Return the (X, Y) coordinate for the center point of the cell that contains the specified text.  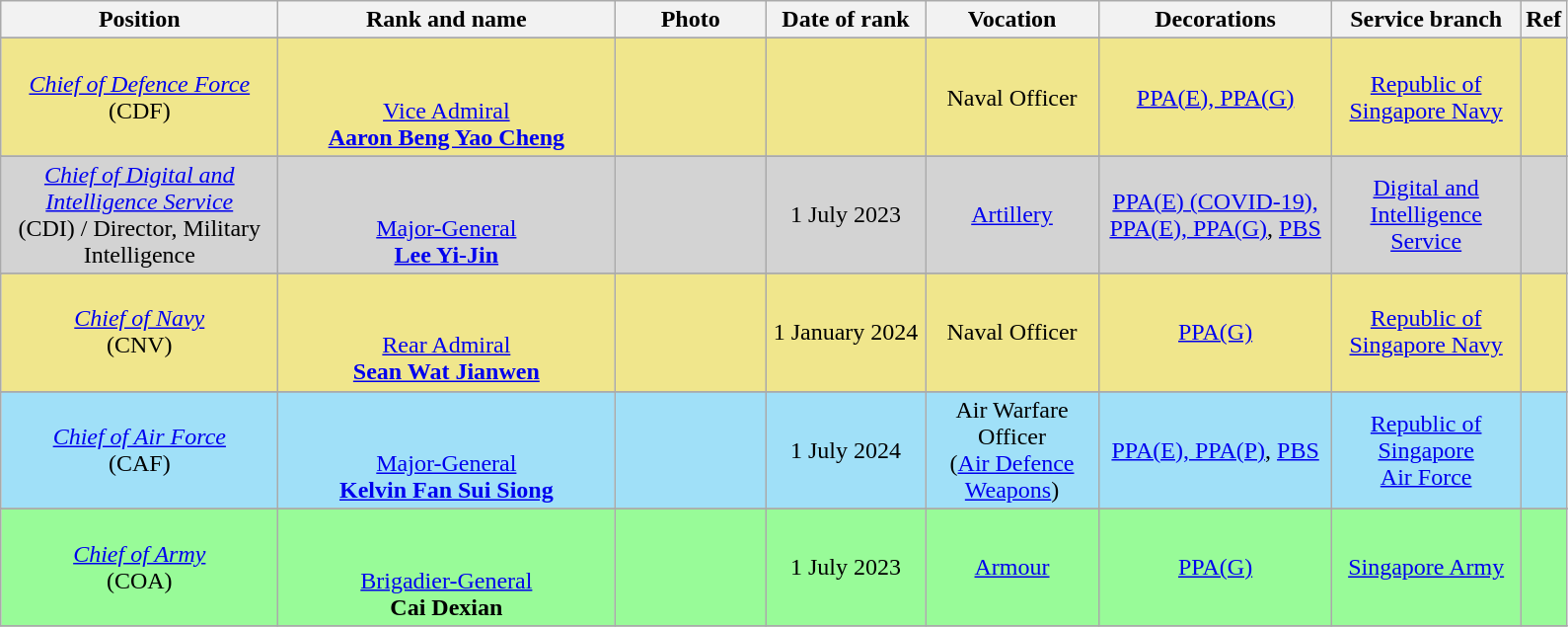
1 July 2024 (845, 450)
Service branch (1427, 20)
Brigadier-GeneralCai Dexian (446, 567)
Chief of Navy(CNV) (140, 332)
Artillery (1012, 215)
Rank and name (446, 20)
Rear AdmiralSean Wat Jianwen (446, 332)
Ref (1543, 20)
Decorations (1216, 20)
Photo (691, 20)
PPA(E), PPA(G) (1216, 97)
1 January 2024 (845, 332)
PPA(E) (COVID-19), PPA(E), PPA(G), PBS (1216, 215)
PPA(E), PPA(P), PBS (1216, 450)
Armour (1012, 567)
Singapore Army (1427, 567)
Date of rank (845, 20)
Position (140, 20)
Digital and Intelligence Service (1427, 215)
Chief of Air Force(CAF) (140, 450)
Vocation (1012, 20)
Major-General Lee Yi-Jin (446, 215)
Republic of SingaporeAir Force (1427, 450)
Chief of Army(COA) (140, 567)
Chief of Defence Force(CDF) (140, 97)
Major-GeneralKelvin Fan Sui Siong (446, 450)
Vice AdmiralAaron Beng Yao Cheng (446, 97)
Air Warfare Officer(Air Defence Weapons) (1012, 450)
Chief of Digital and Intelligence Service(CDI) / Director, Military Intelligence (140, 215)
